Find where the given text appears and provide that cell's center as (x, y) coordinate. 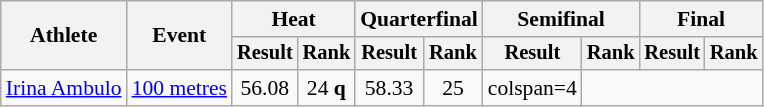
100 metres (180, 88)
Final (700, 19)
56.08 (265, 88)
24 q (327, 88)
colspan=4 (532, 88)
25 (453, 88)
Event (180, 36)
Athlete (64, 36)
Irina Ambulo (64, 88)
58.33 (389, 88)
Heat (294, 19)
Quarterfinal (419, 19)
Semifinal (562, 19)
